Pinpoint the cell where the given text exists, returning its (x, y) midpoint coordinate. 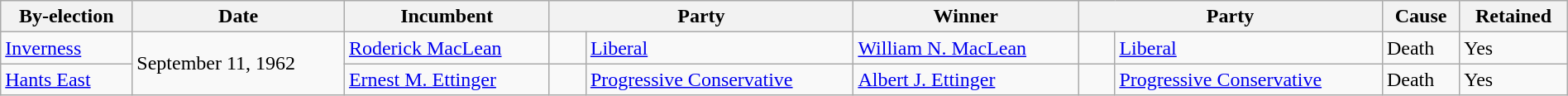
Albert J. Ettinger (966, 79)
By-election (66, 17)
Inverness (66, 48)
William N. MacLean (966, 48)
Incumbent (447, 17)
Ernest M. Ettinger (447, 79)
Cause (1421, 17)
September 11, 1962 (238, 64)
Roderick MacLean (447, 48)
Retained (1513, 17)
Date (238, 17)
Winner (966, 17)
Hants East (66, 79)
